Find where the given text appears and provide that cell's center as [X, Y] coordinate. 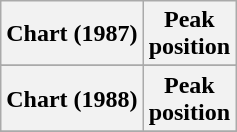
Chart (1988) [72, 98]
Chart (1987) [72, 34]
